For the text-containing cell, return its midpoint in [x, y] coordinate format. 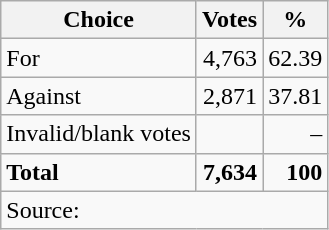
For [99, 58]
Against [99, 96]
62.39 [296, 58]
4,763 [229, 58]
Choice [99, 20]
– [296, 134]
% [296, 20]
Total [99, 172]
37.81 [296, 96]
Votes [229, 20]
7,634 [229, 172]
100 [296, 172]
Invalid/blank votes [99, 134]
2,871 [229, 96]
Source: [164, 210]
